Extract the [X, Y] coordinate from the center of the cell holding the provided text.  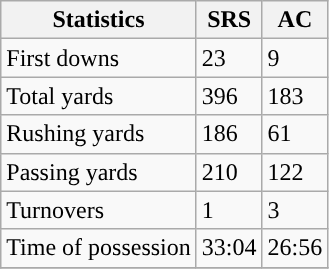
First downs [99, 58]
186 [229, 134]
Rushing yards [99, 134]
AC [295, 20]
Passing yards [99, 172]
Statistics [99, 20]
61 [295, 134]
122 [295, 172]
396 [229, 96]
3 [295, 210]
Total yards [99, 96]
23 [229, 58]
Time of possession [99, 248]
210 [229, 172]
1 [229, 210]
33:04 [229, 248]
183 [295, 96]
Turnovers [99, 210]
26:56 [295, 248]
SRS [229, 20]
9 [295, 58]
